Search for the cell housing the specified text and yield its [x, y] center coordinate. 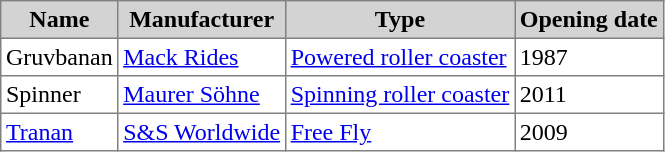
Manufacturer [202, 20]
Tranan [60, 132]
1987 [588, 57]
S&S Worldwide [202, 132]
Name [60, 20]
Mack Rides [202, 57]
2009 [588, 132]
Free Fly [400, 132]
Type [400, 20]
Spinning roller coaster [400, 95]
2011 [588, 95]
Powered roller coaster [400, 57]
Opening date [588, 20]
Spinner [60, 95]
Gruvbanan [60, 57]
Maurer Söhne [202, 95]
